Determine the (X, Y) coordinate at the center of the cell enclosing the given text.  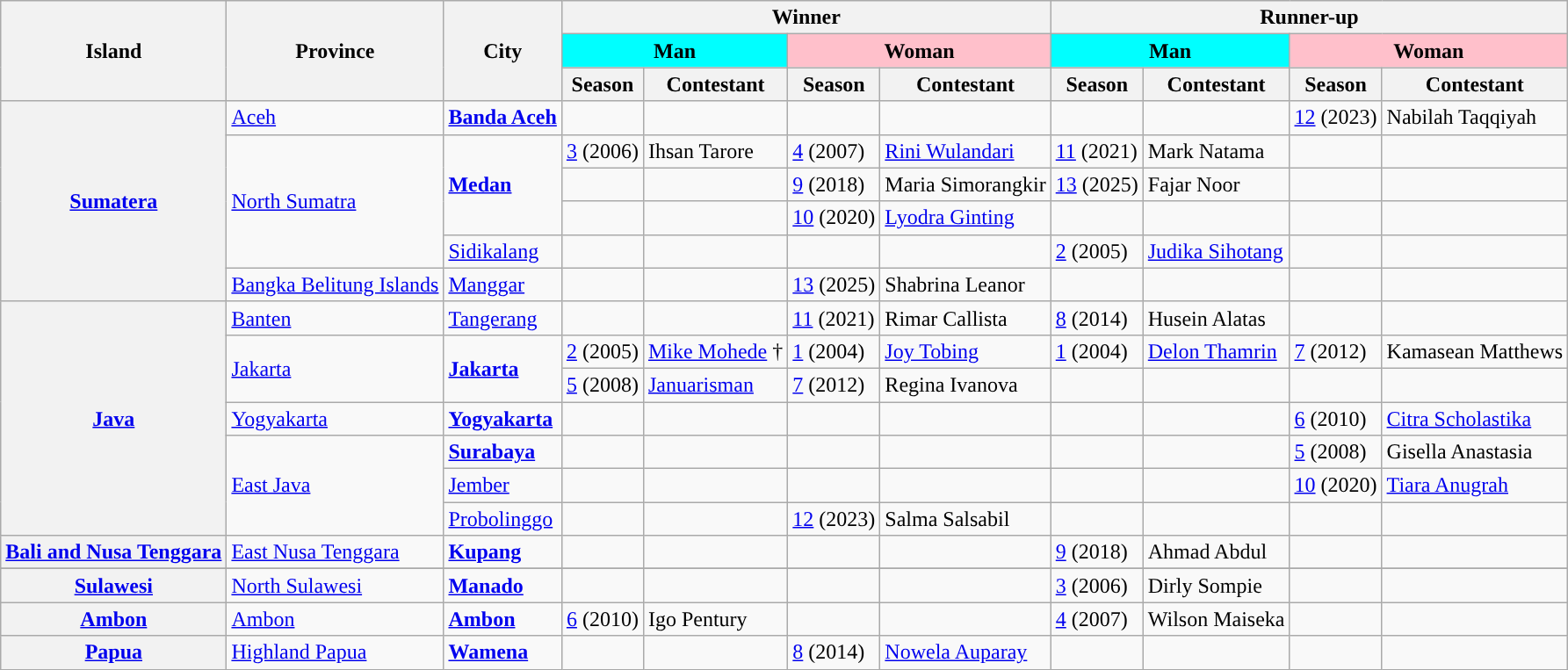
Surabaya (502, 452)
Nabilah Taqqiyah (1475, 118)
Sidikalang (502, 251)
Rimar Callista (965, 318)
Ihsan Tarore (715, 151)
Province (336, 51)
Highland Papua (336, 652)
Tiara Anugrah (1475, 486)
Judika Sihotang (1216, 251)
Kamasean Matthews (1475, 351)
Maria Simorangkir (965, 184)
Island (114, 51)
Runner-up (1309, 18)
City (502, 51)
Mike Mohede † (715, 351)
Bali and Nusa Tenggara (114, 552)
Banten (336, 318)
North Sulawesi (336, 586)
Aceh (336, 118)
Husein Alatas (1216, 318)
Manado (502, 586)
Kupang (502, 552)
Probolinggo (502, 519)
East Nusa Tenggara (336, 552)
Wilson Maiseka (1216, 619)
Joy Tobing (965, 351)
Papua (114, 652)
Salma Salsabil (965, 519)
Java (114, 418)
Sumatera (114, 201)
Tangerang (502, 318)
Delon Thamrin (1216, 351)
Mark Natama (1216, 151)
Bangka Belitung Islands (336, 285)
Januarisman (715, 385)
Gisella Anastasia (1475, 452)
Wamena (502, 652)
North Sumatra (336, 201)
Fajar Noor (1216, 184)
Regina Ivanova (965, 385)
Jember (502, 486)
Banda Aceh (502, 118)
Dirly Sompie (1216, 586)
Shabrina Leanor (965, 285)
East Java (336, 486)
Citra Scholastika (1475, 419)
Ahmad Abdul (1216, 552)
Lyodra Ginting (965, 218)
Sulawesi (114, 586)
Medan (502, 184)
Manggar (502, 285)
Rini Wulandari (965, 151)
Nowela Auparay (965, 652)
Igo Pentury (715, 619)
Winner (806, 18)
